Locate the cell with the specified text and output its (x, y) center coordinate. 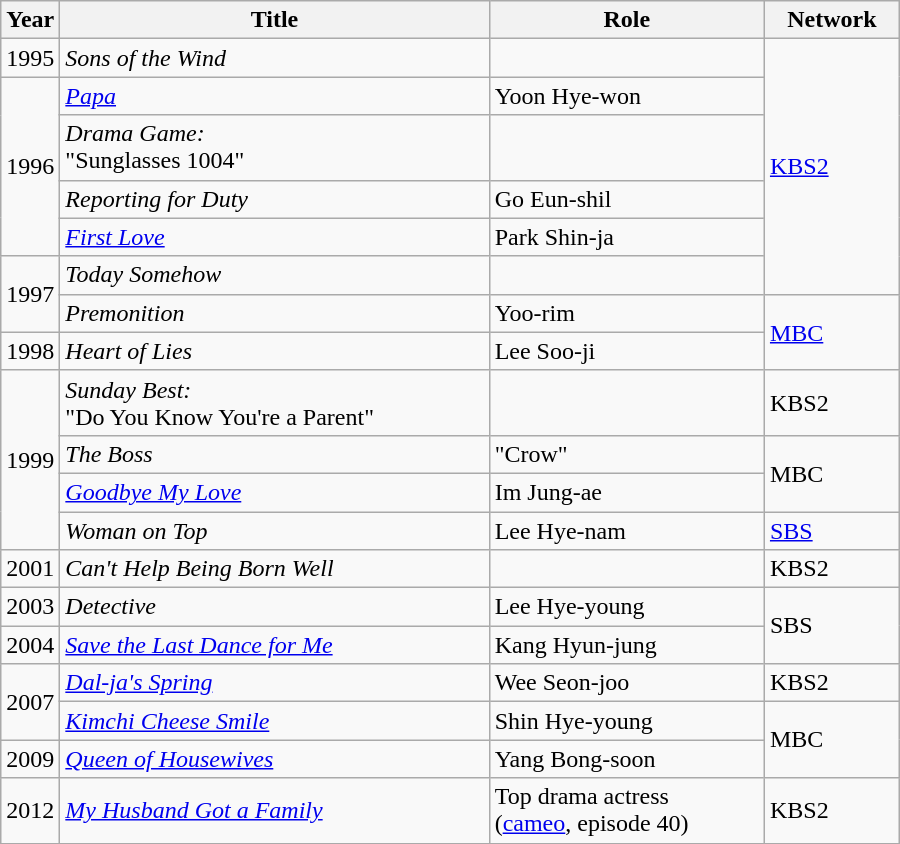
Can't Help Being Born Well (274, 569)
2001 (30, 569)
1996 (30, 166)
Save the Last Dance for Me (274, 645)
1998 (30, 351)
Top drama actress (cameo, episode 40) (626, 810)
Today Somehow (274, 275)
2007 (30, 702)
Premonition (274, 313)
Heart of Lies (274, 351)
Shin Hye-young (626, 721)
"Crow" (626, 454)
Network (832, 20)
First Love (274, 237)
Queen of Housewives (274, 759)
Year (30, 20)
Yoon Hye-won (626, 96)
Papa (274, 96)
2004 (30, 645)
Sunday Best:"Do You Know You're a Parent" (274, 402)
Sons of the Wind (274, 58)
Lee Hye-young (626, 607)
Lee Soo-ji (626, 351)
1997 (30, 294)
Im Jung-ae (626, 492)
Title (274, 20)
Detective (274, 607)
1999 (30, 460)
Woman on Top (274, 531)
Yang Bong-soon (626, 759)
My Husband Got a Family (274, 810)
Go Eun-shil (626, 199)
Kang Hyun-jung (626, 645)
Role (626, 20)
Lee Hye-nam (626, 531)
Dal-ja's Spring (274, 683)
Reporting for Duty (274, 199)
2003 (30, 607)
Drama Game:"Sunglasses 1004" (274, 148)
Yoo-rim (626, 313)
Park Shin-ja (626, 237)
2009 (30, 759)
2012 (30, 810)
Kimchi Cheese Smile (274, 721)
Goodbye My Love (274, 492)
1995 (30, 58)
The Boss (274, 454)
Wee Seon-joo (626, 683)
